Identify which cell holds the provided text, then report its [X, Y] central coordinate. 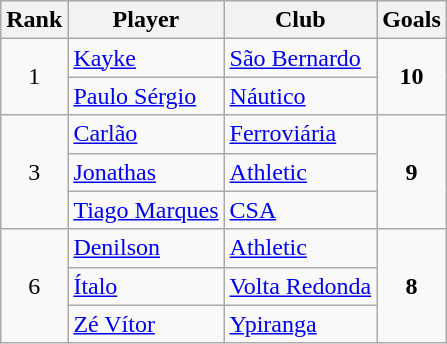
Tiago Marques [146, 210]
Club [300, 20]
Jonathas [146, 172]
1 [34, 77]
3 [34, 172]
Volta Redonda [300, 286]
Rank [34, 20]
Goals [412, 20]
9 [412, 172]
CSA [300, 210]
São Bernardo [300, 58]
Ypiranga [300, 324]
Denilson [146, 248]
Paulo Sérgio [146, 96]
8 [412, 286]
Zé Vítor [146, 324]
Ítalo [146, 286]
Náutico [300, 96]
6 [34, 286]
Kayke [146, 58]
10 [412, 77]
Ferroviária [300, 134]
Carlão [146, 134]
Player [146, 20]
